Pinpoint the cell where the given text exists, returning its [X, Y] midpoint coordinate. 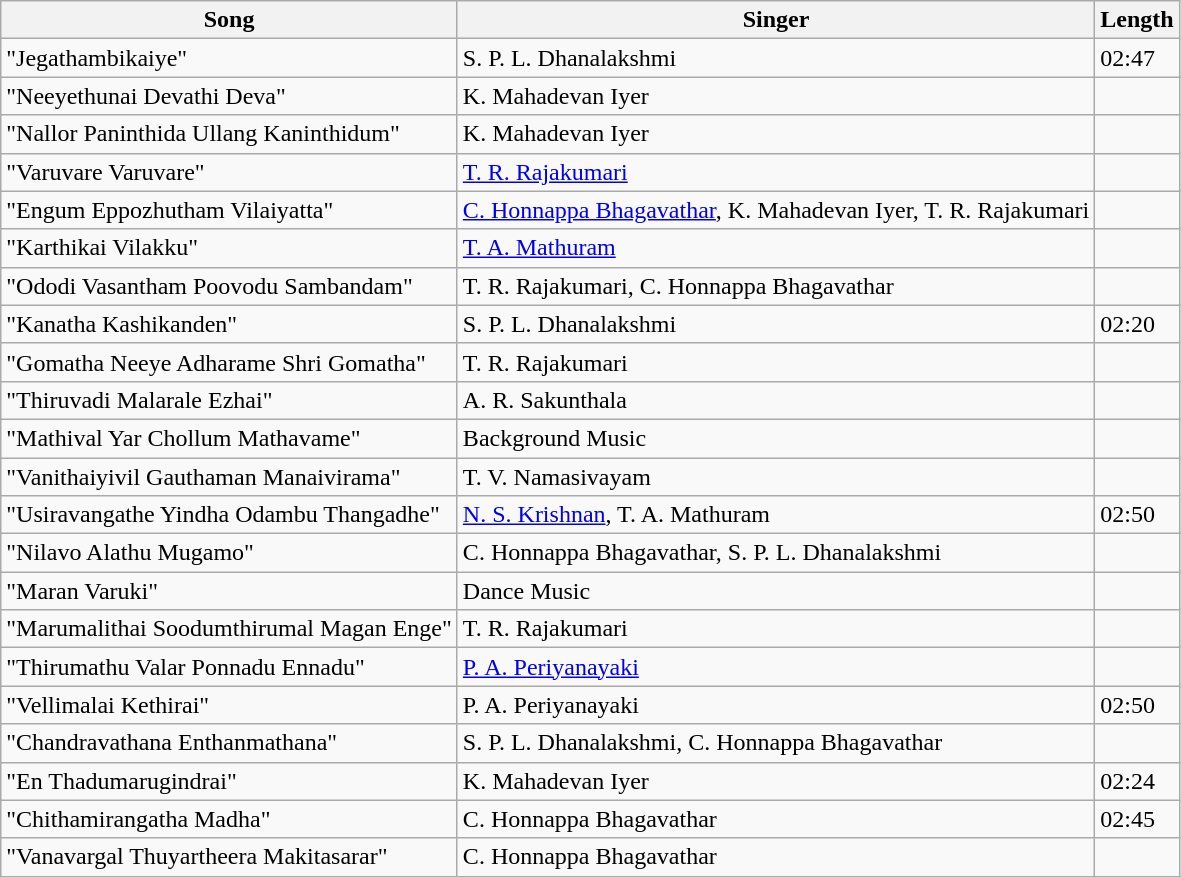
T. V. Namasivayam [776, 477]
"Chithamirangatha Madha" [230, 819]
02:20 [1137, 324]
"Mathival Yar Chollum Mathavame" [230, 438]
02:47 [1137, 58]
"Vellimalai Kethirai" [230, 705]
Length [1137, 20]
"Kanatha Kashikanden" [230, 324]
"Ododi Vasantham Poovodu Sambandam" [230, 286]
"Karthikai Vilakku" [230, 248]
N. S. Krishnan, T. A. Mathuram [776, 515]
"Neeyethunai Devathi Deva" [230, 96]
T. A. Mathuram [776, 248]
"En Thadumarugindrai" [230, 781]
S. P. L. Dhanalakshmi, C. Honnappa Bhagavathar [776, 743]
"Marumalithai Soodumthirumal Magan Enge" [230, 629]
"Varuvare Varuvare" [230, 172]
"Chandravathana Enthanmathana" [230, 743]
"Thirumathu Valar Ponnadu Ennadu" [230, 667]
C. Honnappa Bhagavathar, K. Mahadevan Iyer, T. R. Rajakumari [776, 210]
A. R. Sakunthala [776, 400]
"Vanavargal Thuyartheera Makitasarar" [230, 857]
Singer [776, 20]
"Nilavo Alathu Mugamo" [230, 553]
"Gomatha Neeye Adharame Shri Gomatha" [230, 362]
"Vanithaiyivil Gauthaman Manaivirama" [230, 477]
Dance Music [776, 591]
"Nallor Paninthida Ullang Kaninthidum" [230, 134]
Song [230, 20]
"Usiravangathe Yindha Odambu Thangadhe" [230, 515]
"Thiruvadi Malarale Ezhai" [230, 400]
02:24 [1137, 781]
"Engum Eppozhutham Vilaiyatta" [230, 210]
"Maran Varuki" [230, 591]
Background Music [776, 438]
02:45 [1137, 819]
T. R. Rajakumari, C. Honnappa Bhagavathar [776, 286]
C. Honnappa Bhagavathar, S. P. L. Dhanalakshmi [776, 553]
"Jegathambikaiye" [230, 58]
